Capture the cell that displays the provided text and extract its [X, Y] central coordinate. 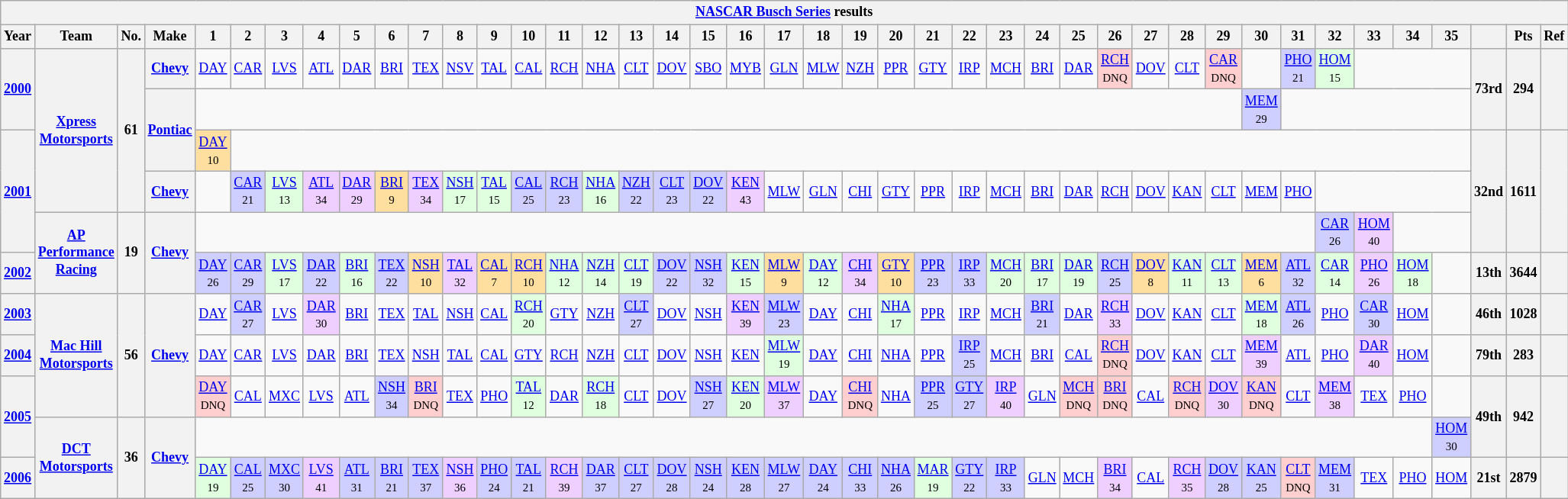
DAR19 [1079, 273]
NSH34 [392, 396]
942 [1524, 417]
KEN15 [746, 273]
ATL26 [1298, 314]
NZH22 [637, 192]
KAN11 [1187, 273]
DOV30 [1224, 396]
MEM39 [1261, 356]
73rd [1489, 89]
CAR14 [1335, 273]
25 [1079, 37]
13 [637, 37]
2004 [18, 356]
No. [131, 37]
RCH25 [1115, 273]
KEN [746, 356]
21 [933, 37]
2005 [18, 417]
5 [357, 37]
CAR21 [248, 192]
Pts [1524, 37]
294 [1524, 89]
MEM31 [1335, 478]
MCHDNQ [1079, 396]
2001 [18, 191]
CAR29 [248, 273]
MXC30 [285, 478]
MEM6 [1261, 273]
20 [896, 37]
21st [1489, 478]
LVS17 [285, 273]
DAR40 [1374, 356]
15 [708, 37]
MEM18 [1261, 314]
MXC [285, 396]
KEN28 [746, 478]
Ref [1554, 37]
IRP40 [1006, 396]
DAY12 [823, 273]
CAR26 [1335, 233]
DOV8 [1150, 273]
12 [601, 37]
18 [823, 37]
KANDNQ [1261, 396]
Year [18, 37]
Team [76, 37]
BRI34 [1115, 478]
DAY19 [213, 478]
CHI33 [860, 478]
26 [1115, 37]
31 [1298, 37]
HOM18 [1412, 273]
NHA26 [896, 478]
283 [1524, 356]
23 [1006, 37]
30 [1261, 37]
RCH35 [1187, 478]
NHA17 [896, 314]
DAR30 [321, 314]
MEM29 [1261, 110]
NASCAR Busch Series results [785, 12]
36 [131, 458]
GTY27 [970, 396]
14 [672, 37]
NSV [460, 69]
MEM [1261, 192]
DAR37 [601, 478]
TEX37 [426, 478]
HOM30 [1452, 437]
ATL31 [357, 478]
33 [1374, 37]
PPR25 [933, 396]
TAL21 [528, 478]
RCH20 [528, 314]
2003 [18, 314]
49th [1489, 417]
22 [970, 37]
2 [248, 37]
79th [1489, 356]
11 [564, 37]
CAL7 [495, 273]
13th [1489, 273]
PHO26 [1374, 273]
28 [1187, 37]
7 [426, 37]
RCH18 [601, 396]
4 [321, 37]
MLW23 [783, 314]
35 [1452, 37]
MEM38 [1335, 396]
LVS13 [285, 192]
DAYDNQ [213, 396]
NHA16 [601, 192]
HOM15 [1335, 69]
ATL32 [1298, 273]
MLW37 [783, 396]
61 [131, 130]
AP Performance Racing [76, 253]
TAL15 [495, 192]
IRP25 [970, 356]
2002 [18, 273]
27 [1150, 37]
DAY10 [213, 150]
MAR19 [933, 478]
DAR29 [357, 192]
9 [495, 37]
CLTDNQ [1298, 478]
CAR30 [1374, 314]
TAL12 [528, 396]
2879 [1524, 478]
CARDNQ [1224, 69]
46th [1489, 314]
CAR27 [248, 314]
CLT19 [637, 273]
MLW27 [783, 478]
DAY24 [823, 478]
MLW19 [783, 356]
NSH17 [460, 192]
NSH10 [426, 273]
1611 [1524, 191]
MYB [746, 69]
34 [1412, 37]
CHIDNQ [860, 396]
MCH20 [1006, 273]
GTY22 [970, 478]
Xpress Motorsports [76, 130]
TEX34 [426, 192]
TAL32 [460, 273]
HOM40 [1374, 233]
Mac Hill Motorsports [76, 356]
NSH32 [708, 273]
1 [213, 37]
LVS41 [321, 478]
KEN43 [746, 192]
56 [131, 356]
32 [1335, 37]
RCH39 [564, 478]
ATL34 [321, 192]
CHI34 [860, 273]
Make [169, 37]
DAY26 [213, 273]
17 [783, 37]
3644 [1524, 273]
KAN25 [1261, 478]
NSH27 [708, 396]
KEN39 [746, 314]
DCT Motorsports [76, 458]
16 [746, 37]
SBO [708, 69]
CLT13 [1224, 273]
RCH10 [528, 273]
RCH23 [564, 192]
CLT23 [672, 192]
RCH33 [1115, 314]
NZH14 [601, 273]
KEN20 [746, 396]
3 [285, 37]
2000 [18, 89]
PPR23 [933, 273]
2006 [18, 478]
8 [460, 37]
NSH36 [460, 478]
BRI17 [1042, 273]
29 [1224, 37]
TEX22 [392, 273]
DAR22 [321, 273]
NHA12 [564, 273]
MLW9 [783, 273]
Pontiac [169, 130]
NSH24 [708, 478]
BRI16 [357, 273]
6 [392, 37]
32nd [1489, 191]
1028 [1524, 314]
BRI9 [392, 192]
PHO21 [1298, 69]
PHO24 [495, 478]
24 [1042, 37]
GTY10 [896, 273]
10 [528, 37]
